Scan for the cell matching the given text and deliver its (x, y) coordinate at center. 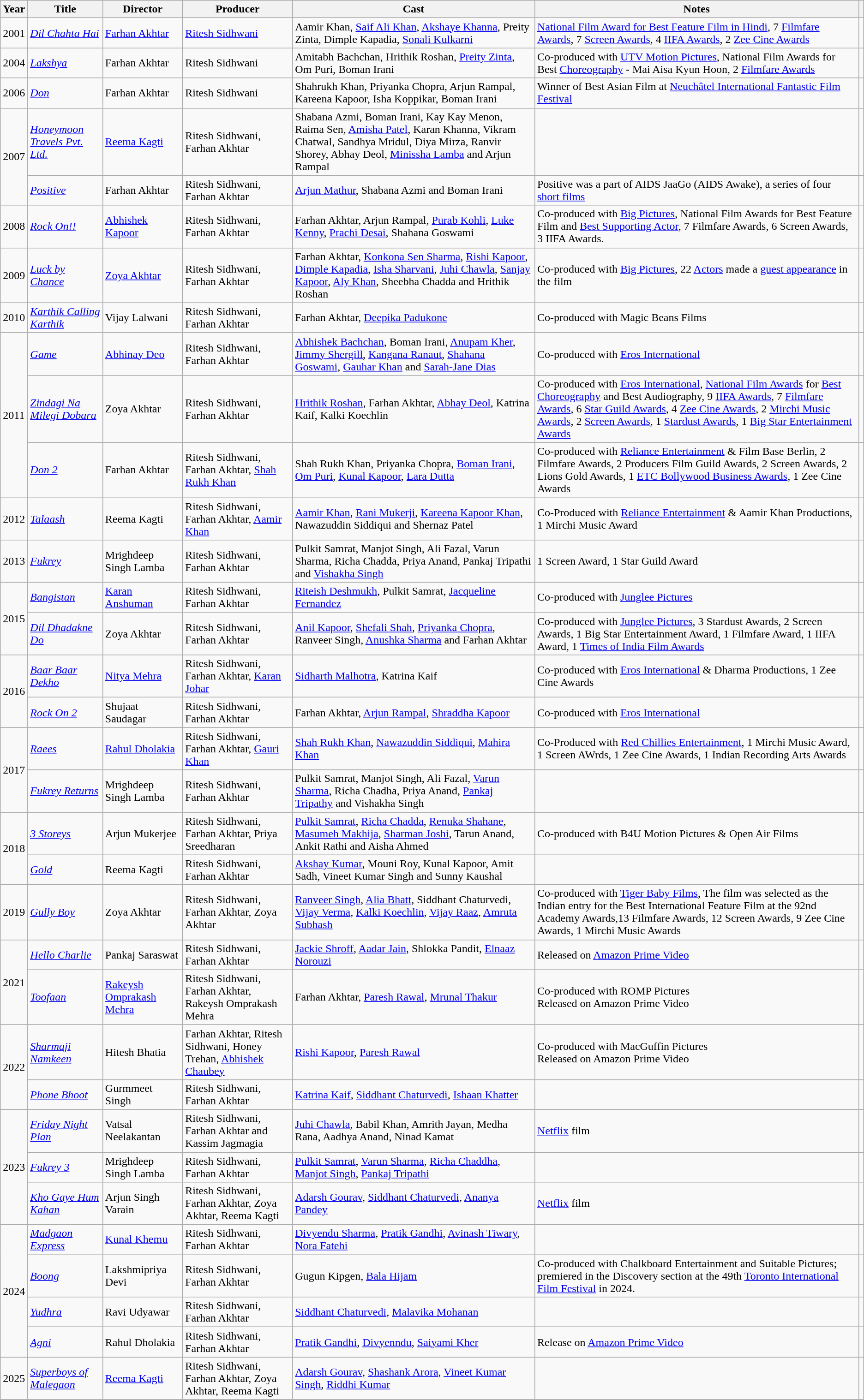
Year (14, 9)
Luck by Chance (66, 275)
Divyendu Sharma, Pratik Gandhi, Avinash Tiwary, Nora Fatehi (414, 1240)
2010 (14, 317)
Phone Bhoot (66, 1094)
National Film Award for Best Feature Film in Hindi, 7 Filmfare Awards, 7 Screen Awards, 4 IIFA Awards, 2 Zee Cine Awards (696, 33)
Fukrey 3 (66, 1167)
Producer (238, 9)
2012 (14, 518)
Don 2 (66, 470)
Game (66, 354)
Bangistan (66, 598)
Shah Rukh Khan, Priyanka Chopra, Boman Irani, Om Puri, Kunal Kapoor, Lara Dutta (414, 470)
Kho Gaye Hum Kahan (66, 1203)
Rock On 2 (66, 712)
Pulkit Samrat, Richa Chadda, Renuka Shahane, Masumeh Makhija, Sharman Joshi, Tarun Anand, Ankit Rathi and Aisha Ahmed (414, 834)
Baar Baar Dekho (66, 676)
Co-produced with Magic Beans Films (696, 317)
Winner of Best Asian Film at Neuchâtel International Fantastic Film Festival (696, 93)
Abhishek Bachchan, Boman Irani, Anupam Kher, Jimmy Shergill, Kangana Ranaut, Shahana Goswami, Gauhar Khan and Sarah-Jane Dias (414, 354)
Agni (66, 1342)
Karthik Calling Karthik (66, 317)
Farhan Akhtar, Deepika Padukone (414, 317)
Pulkit Samrat, Varun Sharma, Richa Chaddha, Manjot Singh, Pankaj Tripathi (414, 1167)
Yudhra (66, 1312)
Vatsal Neelakantan (142, 1131)
Pulkit Samrat, Manjot Singh, Ali Fazal, Varun Sharma, Richa Chadda, Priya Anand, Pankaj Tripathi and Vishakha Singh (414, 561)
Talaash (66, 518)
Vijay Lalwani (142, 317)
2004 (14, 63)
Fukrey Returns (66, 791)
Kunal Khemu (142, 1240)
Co-produced with B4U Motion Pictures & Open Air Films (696, 834)
Dil Chahta Hai (66, 33)
2025 (14, 1378)
Rishi Kapoor, Paresh Rawal (414, 1052)
Release on Amazon Prime Video (696, 1342)
2008 (14, 226)
Farhan Akhtar, Paresh Rawal, Mrunal Thakur (414, 997)
Arjun Mathur, Shabana Azmi and Boman Irani (414, 190)
Title (66, 9)
Gurmmeet Singh (142, 1094)
Aamir Khan, Saif Ali Khan, Akshaye Khanna, Preity Zinta, Dimple Kapadia, Sonali Kulkarni (414, 33)
Hitesh Bhatia (142, 1052)
Co-produced with Big Pictures, 22 Actors made a guest appearance in the film (696, 275)
Riteish Deshmukh, Pulkit Samrat, Jacqueline Fernandez (414, 598)
Ritesh Sidhwani, Farhan Akhtar, Gauri Khan (238, 749)
2015 (14, 619)
Ritesh Sidhwani, Farhan Akhtar, Shah Rukh Khan (238, 470)
Director (142, 9)
2016 (14, 691)
3 Storeys (66, 834)
Rock On!! (66, 226)
Siddhant Chaturvedi, Malavika Mohanan (414, 1312)
Co-Produced with Red Chillies Entertainment, 1 Mirchi Music Award, 1 Screen AWrds, 1 Zee Cine Awards, 1 Indian Recording Arts Awards (696, 749)
2018 (14, 849)
Fukrey (66, 561)
Ritesh Sidhwani, Farhan Akhtar, Zoya Akhtar (238, 912)
Ritesh Sidhwani, Farhan Akhtar and Kassim Jagmagia (238, 1131)
Abhinay Deo (142, 354)
Raees (66, 749)
Toofaan (66, 997)
Arjun Singh Varain (142, 1203)
Gold (66, 870)
Karan Anshuman (142, 598)
Lakshmipriya Devi (142, 1276)
Sidharth Malhotra, Katrina Kaif (414, 676)
1 Screen Award, 1 Star Guild Award (696, 561)
Hello Charlie (66, 955)
Ritesh Sidhwani, Farhan Akhtar, Priya Sreedharan (238, 834)
Ranveer Singh, Alia Bhatt, Siddhant Chaturvedi, Vijay Verma, Kalki Koechlin, Vijay Raaz, Amruta Subhash (414, 912)
Ravi Udyawar (142, 1312)
Released on Amazon Prime Video (696, 955)
Boong (66, 1276)
2019 (14, 912)
Farhan Akhtar, Ritesh Sidhwani, Honey Trehan, Abhishek Chaubey (238, 1052)
Ritesh Sidhwani, Farhan Akhtar, Rakeysh Omprakash Mehra (238, 997)
Anil Kapoor, Shefali Shah, Priyanka Chopra, Ranveer Singh, Anushka Sharma and Farhan Akhtar (414, 634)
Amitabh Bachchan, Hrithik Roshan, Preity Zinta, Om Puri, Boman Irani (414, 63)
Jackie Shroff, Aadar Jain, Shlokka Pandit, Elnaaz Norouzi (414, 955)
Shah Rukh Khan, Nawazuddin Siddiqui, Mahira Khan (414, 749)
Pankaj Saraswat (142, 955)
Abhishek Kapoor (142, 226)
Co-produced with MacGuffin PicturesReleased on Amazon Prime Video (696, 1052)
Shujaat Saudagar (142, 712)
Zindagi Na Milegi Dobara (66, 409)
Adarsh Gourav, Siddhant Chaturvedi, Ananya Pandey (414, 1203)
2017 (14, 770)
Co-produced with ROMP PicturesReleased on Amazon Prime Video (696, 997)
2007 (14, 157)
Gugun Kipgen, Bala Hijam (414, 1276)
2009 (14, 275)
Farhan Akhtar, Arjun Rampal, Shraddha Kapoor (414, 712)
2023 (14, 1167)
2013 (14, 561)
Arjun Mukerjee (142, 834)
Farhan Akhtar, Arjun Rampal, Purab Kohli, Luke Kenny, Prachi Desai, Shahana Goswami (414, 226)
Lakshya (66, 63)
Akshay Kumar, Mouni Roy, Kunal Kapoor, Amit Sadh, Vineet Kumar Singh and Sunny Kaushal (414, 870)
Co-produced with Eros International & Dharma Productions, 1 Zee Cine Awards (696, 676)
Madgaon Express (66, 1240)
Sharmaji Namkeen (66, 1052)
Aamir Khan, Rani Mukerji, Kareena Kapoor Khan, Nawazuddin Siddiqui and Shernaz Patel (414, 518)
Ritesh Sidhwani, Farhan Akhtar, Aamir Khan (238, 518)
Pulkit Samrat, Manjot Singh, Ali Fazal, Varun Sharma, Richa Chadha, Priya Anand, Pankaj Tripathy and Vishakha Singh (414, 791)
Ritesh Sidhwani, Farhan Akhtar, Karan Johar (238, 676)
Superboys of Malegaon (66, 1378)
Friday Night Plan (66, 1131)
Co-Produced with Reliance Entertainment & Aamir Khan Productions, 1 Mirchi Music Award (696, 518)
Pratik Gandhi, Divyenndu, Saiyami Kher (414, 1342)
Dil Dhadakne Do (66, 634)
Rakeysh Omprakash Mehra (142, 997)
Honeymoon Travels Pvt. Ltd. (66, 142)
Nitya Mehra (142, 676)
2001 (14, 33)
Cast (414, 9)
Hrithik Roshan, Farhan Akhtar, Abhay Deol, Katrina Kaif, Kalki Koechlin (414, 409)
Gully Boy (66, 912)
Shahrukh Khan, Priyanka Chopra, Arjun Rampal, Kareena Kapoor, Isha Koppikar, Boman Irani (414, 93)
2022 (14, 1067)
Juhi Chawla, Babil Khan, Amrith Jayan, Medha Rana, Aadhya Anand, Ninad Kamat (414, 1131)
Notes (696, 9)
2021 (14, 982)
Co-produced with UTV Motion Pictures, National Film Awards for Best Choreography - Mai Aisa Kyun Hoon, 2 Filmfare Awards (696, 63)
Co-produced with Junglee Pictures (696, 598)
Adarsh Gourav, Shashank Arora, Vineet Kumar Singh, Riddhi Kumar (414, 1378)
2024 (14, 1291)
Don (66, 93)
Katrina Kaif, Siddhant Chaturvedi, Ishaan Khatter (414, 1094)
2011 (14, 415)
Positive was a part of AIDS JaaGo (AIDS Awake), a series of four short films (696, 190)
Positive (66, 190)
2006 (14, 93)
